Return the (x, y) coordinate for the center point of the cell that contains the specified text.  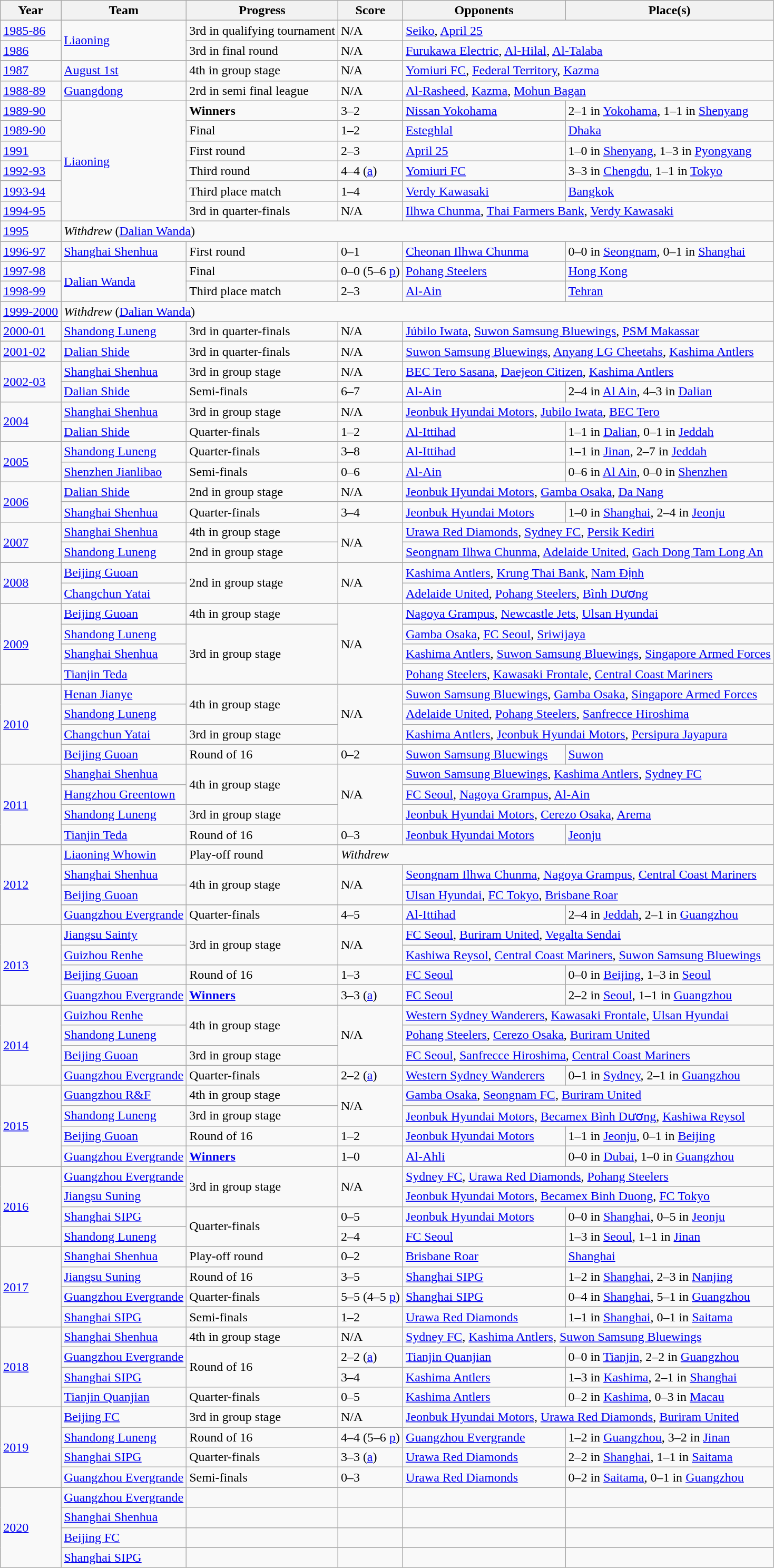
Seiko, April 25 (588, 31)
Sydney FC, Kashima Antlers, Suwon Samsung Bluewings (588, 1337)
3–2 (370, 111)
Team (124, 11)
0–0 (5–6 p) (370, 271)
1–0 in Shenyang, 1–3 in Pyongyang (669, 151)
FC Seoul, Buriram United, Vegalta Sendai (588, 935)
Pohang Steelers, Cerezo Osaka, Buriram United (588, 1035)
1–1 in Jinan, 2–7 in Jeddah (669, 452)
4–4 (5–6 p) (370, 1437)
Furukawa Electric, Al-Hilal, Al-Talaba (588, 51)
Jeonbuk Hyundai Motors, Jubilo Iwata, BEC Tero (588, 412)
1999-2000 (31, 311)
2018 (31, 1367)
Shanghai (669, 1257)
2–4 in Jeddah, 2–1 in Guangzhou (669, 915)
1987 (31, 71)
Al-Rasheed, Kazma, Mohun Bagan (588, 91)
Suwon Samsung Bluewings, Gamba Osaka, Singapore Armed Forces (588, 694)
1–1 in Dalian, 0–1 in Jeddah (669, 432)
1985-86 (31, 31)
1–3 (370, 975)
1–2 in Shanghai, 2–3 in Nanjing (669, 1277)
Jeonbuk Hyundai Motors, Cerezo Osaka, Arema (588, 814)
1997-98 (31, 271)
2–2 in Seoul, 1–1 in Guangzhou (669, 995)
1993-94 (31, 191)
0–0 in Seongnam, 0–1 in Shanghai (669, 251)
Dalian Wanda (124, 281)
April 25 (484, 151)
1994-95 (31, 211)
0–2 in Saitama, 0–1 in Guangzhou (669, 1477)
2008 (31, 583)
1–0 (370, 1156)
1988-89 (31, 91)
1991 (31, 151)
3–8 (370, 452)
3rd in qualifying tournament (262, 31)
0–1 (370, 251)
1996-97 (31, 251)
4–4 (a) (370, 171)
1–0 in Shanghai, 2–4 in Jeonju (669, 512)
Withdrew (555, 854)
Shenzhen Jianlibao (124, 472)
2012 (31, 884)
Yomiuri FC (484, 171)
Nissan Yokohama (484, 111)
6–7 (370, 392)
Suwon Samsung Bluewings, Anyang LG Cheetahs, Kashima Antlers (588, 352)
Urawa Red Diamonds, Sydney FC, Persik Kediri (588, 532)
2014 (31, 1045)
3–3 in Chengdu, 1–1 in Tokyo (669, 171)
Guangzhou R&F (124, 1095)
Jeonbuk Hyundai Motors, Becamex Binh Duong, FC Tokyo (588, 1196)
Nagoya Grampus, Newcastle Jets, Ulsan Hyundai (588, 614)
Western Sydney Wanderers (484, 1075)
2–1 in Yokohama, 1–1 in Shenyang (669, 111)
3–5 (370, 1277)
2019 (31, 1447)
Jeonbuk Hyundai Motors, Becamex Bình Dương, Kashiwa Reysol (588, 1116)
Jeonbuk Hyundai Motors, Gamba Osaka, Da Nang (588, 492)
2010 (31, 724)
Western Sydney Wanderers, Kawasaki Frontale, Ulsan Hyundai (588, 1015)
BEC Tero Sasana, Daejeon Citizen, Kashima Antlers (588, 372)
2016 (31, 1206)
2009 (31, 644)
Suwon Samsung Bluewings, Kashima Antlers, Sydney FC (588, 774)
Bangkok (669, 191)
1–1 in Jeonju, 0–1 in Beijing (669, 1136)
2000-01 (31, 332)
1995 (31, 231)
5–5 (4–5 p) (370, 1297)
2–2 in Shanghai, 1–1 in Saitama (669, 1457)
Hangzhou Greentown (124, 794)
0–0 in Beijing, 1–3 in Seoul (669, 975)
Esteghlal (484, 131)
Kashiwa Reysol, Central Coast Mariners, Suwon Samsung Bluewings (588, 955)
Brisbane Roar (484, 1257)
2001-02 (31, 352)
Sydney FC, Urawa Red Diamonds, Pohang Steelers (588, 1176)
2006 (31, 502)
Third round (262, 171)
0–0 in Tianjin, 2–2 in Guangzhou (669, 1357)
0–2 in Kashima, 0–3 in Macau (669, 1397)
2rd in semi final league (262, 91)
0–4 in Shanghai, 5–1 in Guangzhou (669, 1297)
1–3 in Seoul, 1–1 in Jinan (669, 1236)
Adelaide United, Pohang Steelers, Sanfrecce Hiroshima (588, 714)
2004 (31, 422)
1992-93 (31, 171)
2011 (31, 804)
Guangdong (124, 91)
0–6 in Al Ain, 0–0 in Shenzhen (669, 472)
Júbilo Iwata, Suwon Samsung Bluewings, PSM Makassar (588, 332)
Verdy Kawasaki (484, 191)
2017 (31, 1287)
2005 (31, 462)
4–5 (370, 915)
2020 (31, 1527)
0–1 in Sydney, 2–1 in Guangzhou (669, 1075)
Ulsan Hyundai, FC Tokyo, Brisbane Roar (588, 894)
Gamba Osaka, FC Seoul, Sriwijaya (588, 634)
Liaoning Whowin (124, 854)
2–4 (370, 1236)
Year (31, 11)
2007 (31, 542)
Kashima Antlers, Suwon Samsung Bluewings, Singapore Armed Forces (588, 654)
Adelaide United, Pohang Steelers, Bình Dương (588, 593)
1–4 (370, 191)
Jiangsu Sainty (124, 935)
Dhaka (669, 131)
3rd in final round (262, 51)
Kashima Antlers, Krung Thai Bank, Nam Định (588, 572)
Al-Ahli (484, 1156)
Progress (262, 11)
Place(s) (669, 11)
Opponents (484, 11)
2002-03 (31, 382)
August 1st (124, 71)
Seongnam Ilhwa Chunma, Nagoya Grampus, Central Coast Mariners (588, 874)
Pohang Steelers (484, 271)
Jeonbuk Hyundai Motors, Urawa Red Diamonds, Buriram United (588, 1417)
1–2 in Guangzhou, 3–2 in Jinan (669, 1437)
2013 (31, 965)
Ilhwa Chunma, Thai Farmers Bank, Verdy Kawasaki (588, 211)
2–4 in Al Ain, 4–3 in Dalian (669, 392)
Suwon Samsung Bluewings (484, 754)
Yomiuri FC, Federal Territory, Kazma (588, 71)
Henan Jianye (124, 694)
Kashima Antlers, Jeonbuk Hyundai Motors, Persipura Jayapura (588, 734)
0–0 in Shanghai, 0–5 in Jeonju (669, 1216)
Cheonan Ilhwa Chunma (484, 251)
1998-99 (31, 291)
1–1 in Shanghai, 0–1 in Saitama (669, 1317)
FC Seoul, Sanfrecce Hiroshima, Central Coast Mariners (588, 1055)
2015 (31, 1126)
0–0 in Dubai, 1–0 in Guangzhou (669, 1156)
Suwon (669, 754)
Seongnam Ilhwa Chunma, Adelaide United, Gach Dong Tam Long An (588, 552)
1–3 in Kashima, 2–1 in Shanghai (669, 1377)
1986 (31, 51)
Pohang Steelers, Kawasaki Frontale, Central Coast Mariners (588, 674)
Hong Kong (669, 271)
Score (370, 11)
Gamba Osaka, Seongnam FC, Buriram United (588, 1095)
FC Seoul, Nagoya Grampus, Al-Ain (588, 794)
Jeonju (669, 834)
0–6 (370, 472)
Tehran (669, 291)
